Capture the cell that displays the provided text and extract its [x, y] central coordinate. 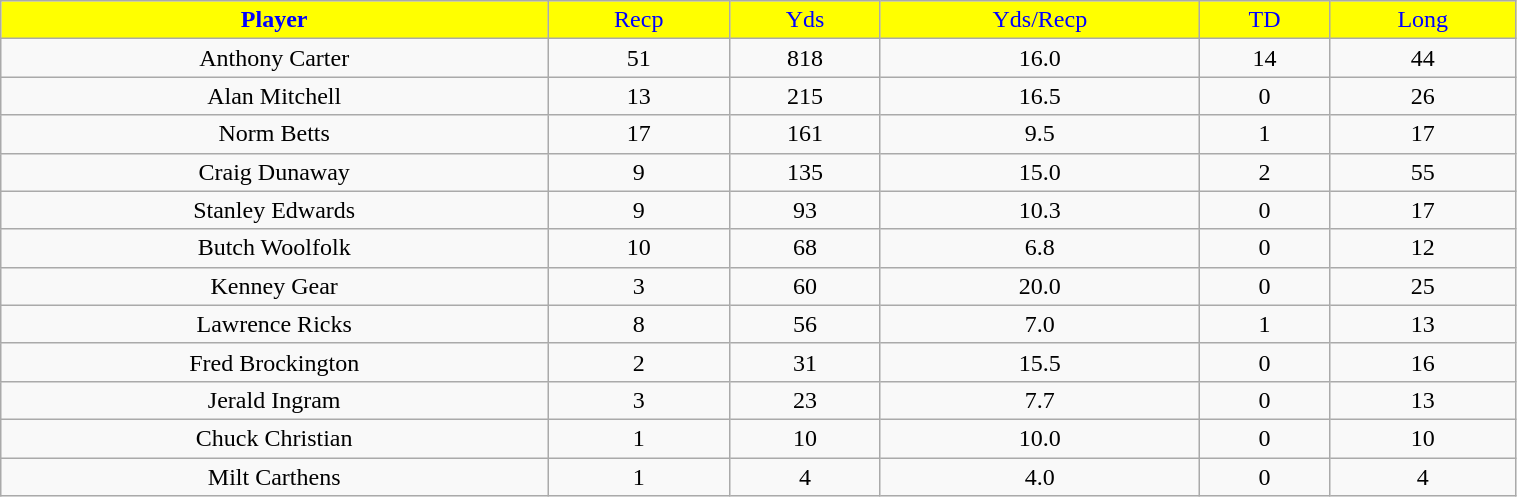
12 [1424, 248]
31 [805, 362]
9.5 [1040, 134]
135 [805, 172]
16 [1424, 362]
51 [639, 58]
16.0 [1040, 58]
7.7 [1040, 400]
60 [805, 286]
93 [805, 210]
16.5 [1040, 96]
15.0 [1040, 172]
20.0 [1040, 286]
215 [805, 96]
Jerald Ingram [274, 400]
161 [805, 134]
4.0 [1040, 477]
Player [274, 20]
Chuck Christian [274, 438]
26 [1424, 96]
55 [1424, 172]
Norm Betts [274, 134]
23 [805, 400]
818 [805, 58]
10.3 [1040, 210]
TD [1264, 20]
Lawrence Ricks [274, 324]
68 [805, 248]
Long [1424, 20]
Kenney Gear [274, 286]
Alan Mitchell [274, 96]
44 [1424, 58]
Yds [805, 20]
Butch Woolfolk [274, 248]
Yds/Recp [1040, 20]
Fred Brockington [274, 362]
6.8 [1040, 248]
Craig Dunaway [274, 172]
Anthony Carter [274, 58]
14 [1264, 58]
8 [639, 324]
Milt Carthens [274, 477]
15.5 [1040, 362]
Stanley Edwards [274, 210]
25 [1424, 286]
Recp [639, 20]
56 [805, 324]
10.0 [1040, 438]
7.0 [1040, 324]
